Locate the cell with the specified text and output its [x, y] center coordinate. 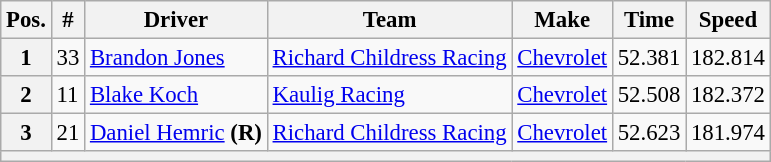
11 [68, 95]
52.508 [648, 95]
Speed [728, 20]
3 [26, 133]
Make [562, 20]
33 [68, 58]
Team [390, 20]
Kaulig Racing [390, 95]
Daniel Hemric (R) [176, 133]
1 [26, 58]
Blake Koch [176, 95]
Time [648, 20]
Brandon Jones [176, 58]
Driver [176, 20]
21 [68, 133]
182.372 [728, 95]
182.814 [728, 58]
52.381 [648, 58]
52.623 [648, 133]
2 [26, 95]
# [68, 20]
181.974 [728, 133]
Pos. [26, 20]
